Locate the cell with the specified text and output its (X, Y) center coordinate. 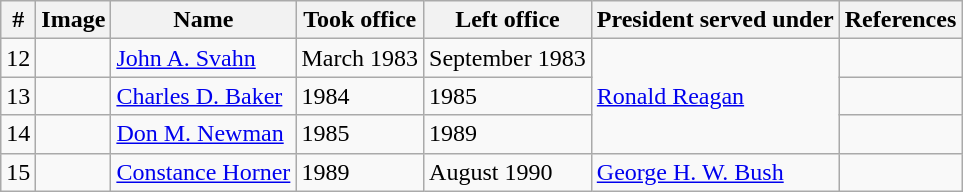
13 (18, 96)
President served under (715, 20)
George H. W. Bush (715, 172)
14 (18, 134)
Took office (360, 20)
Name (204, 20)
1984 (360, 96)
September 1983 (508, 58)
12 (18, 58)
Don M. Newman (204, 134)
Constance Horner (204, 172)
References (900, 20)
March 1983 (360, 58)
# (18, 20)
John A. Svahn (204, 58)
Left office (508, 20)
Ronald Reagan (715, 96)
15 (18, 172)
Image (74, 20)
Charles D. Baker (204, 96)
August 1990 (508, 172)
